Output the (X, Y) coordinate of the center of the cell containing the given text.  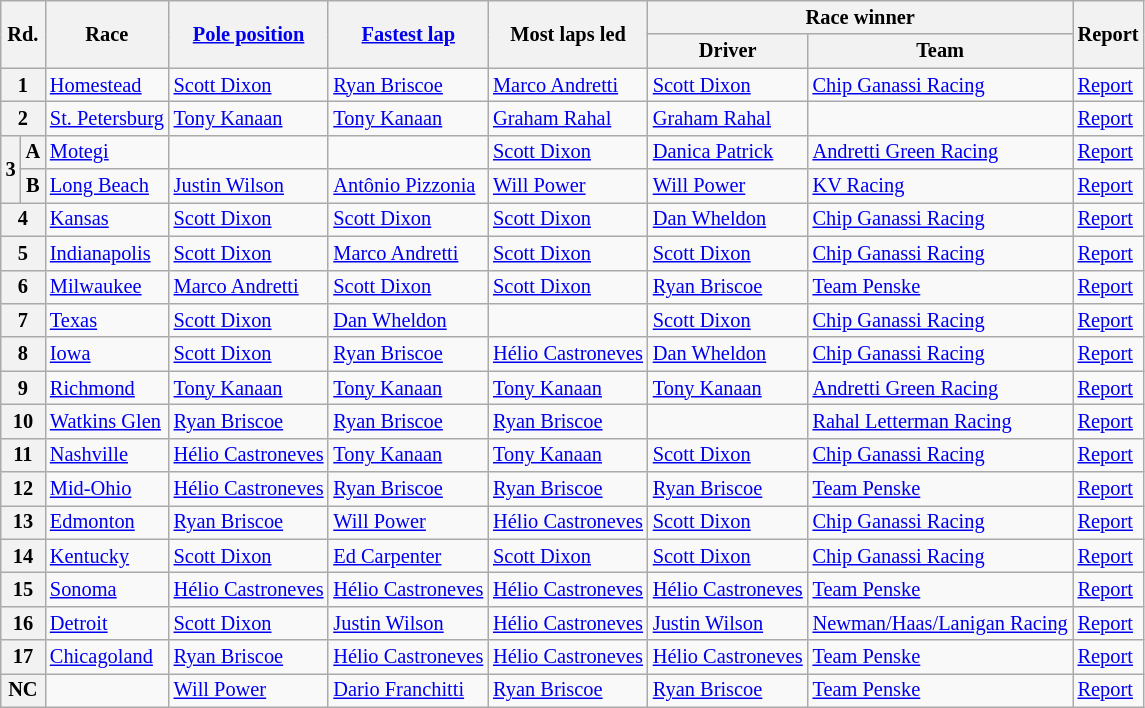
Homestead (107, 85)
13 (23, 522)
1 (23, 85)
7 (23, 320)
11 (23, 455)
9 (23, 388)
17 (23, 657)
Ed Carpenter (408, 556)
KV Racing (940, 186)
3 (11, 168)
Richmond (107, 388)
Texas (107, 320)
Chicagoland (107, 657)
Nashville (107, 455)
Driver (728, 51)
12 (23, 489)
St. Petersburg (107, 118)
Sonoma (107, 589)
4 (23, 219)
B (33, 186)
Rd. (23, 34)
Antônio Pizzonia (408, 186)
Motegi (107, 152)
15 (23, 589)
Newman/Haas/Lanigan Racing (940, 623)
Fastest lap (408, 34)
Kentucky (107, 556)
Team (940, 51)
16 (23, 623)
2 (23, 118)
Rahal Letterman Racing (940, 421)
Iowa (107, 354)
Edmonton (107, 522)
5 (23, 253)
Mid-Ohio (107, 489)
Danica Patrick (728, 152)
6 (23, 287)
A (33, 152)
Pole position (249, 34)
8 (23, 354)
Race winner (860, 17)
Kansas (107, 219)
Watkins Glen (107, 421)
Race (107, 34)
Most laps led (568, 34)
Dario Franchitti (408, 690)
Indianapolis (107, 253)
14 (23, 556)
Long Beach (107, 186)
Milwaukee (107, 287)
10 (23, 421)
NC (23, 690)
Detroit (107, 623)
